Identify which cell holds the provided text, then report its (X, Y) central coordinate. 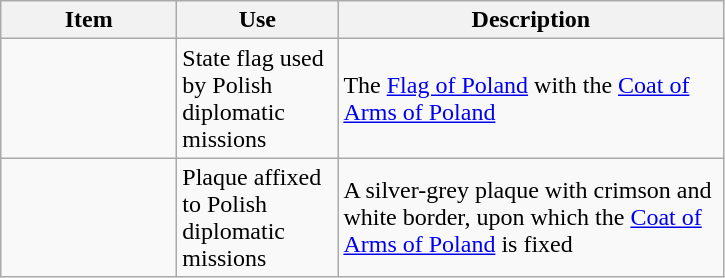
State flag used by Polish diplomatic missions (258, 98)
A silver-grey plaque with crimson and white border, upon which the Coat of Arms of Poland is fixed (531, 218)
Description (531, 20)
Plaque affixed to Polish diplomatic missions (258, 218)
Use (258, 20)
The Flag of Poland with the Coat of Arms of Poland (531, 98)
Item (89, 20)
